From the cell containing the given text, extract its center point as (x, y) coordinate. 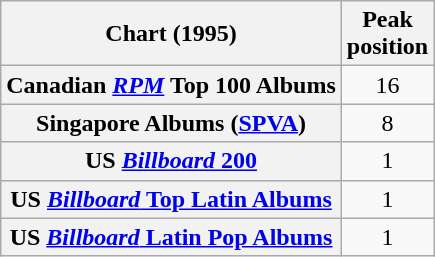
US Billboard 200 (172, 161)
Singapore Albums (SPVA) (172, 123)
8 (387, 123)
16 (387, 85)
US Billboard Latin Pop Albums (172, 237)
Chart (1995) (172, 34)
US Billboard Top Latin Albums (172, 199)
Canadian RPM Top 100 Albums (172, 85)
Peakposition (387, 34)
